Capture the cell that displays the provided text and extract its [x, y] central coordinate. 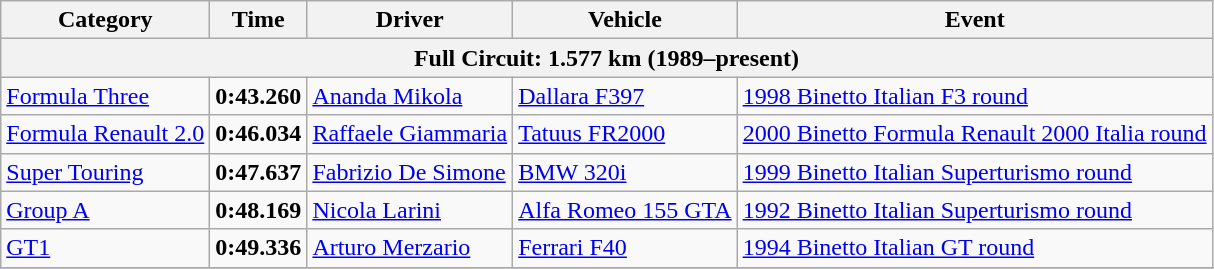
0:47.637 [258, 172]
0:46.034 [258, 134]
Nicola Larini [410, 210]
Formula Three [106, 96]
Time [258, 20]
Tatuus FR2000 [625, 134]
1994 Binetto Italian GT round [974, 248]
Formula Renault 2.0 [106, 134]
GT1 [106, 248]
Dallara F397 [625, 96]
Ananda Mikola [410, 96]
Event [974, 20]
Fabrizio De Simone [410, 172]
1999 Binetto Italian Superturismo round [974, 172]
0:48.169 [258, 210]
Super Touring [106, 172]
1992 Binetto Italian Superturismo round [974, 210]
Ferrari F40 [625, 248]
2000 Binetto Formula Renault 2000 Italia round [974, 134]
Arturo Merzario [410, 248]
Driver [410, 20]
0:49.336 [258, 248]
Alfa Romeo 155 GTA [625, 210]
Raffaele Giammaria [410, 134]
Category [106, 20]
Vehicle [625, 20]
0:43.260 [258, 96]
Group A [106, 210]
BMW 320i [625, 172]
1998 Binetto Italian F3 round [974, 96]
Full Circuit: 1.577 km (1989–present) [606, 58]
